Search for the cell housing the specified text and yield its [X, Y] center coordinate. 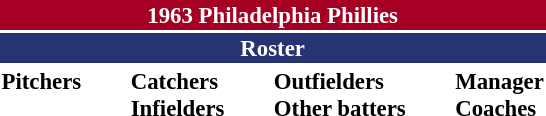
1963 Philadelphia Phillies [272, 15]
Roster [272, 48]
